Scan for the cell matching the given text and deliver its (x, y) coordinate at center. 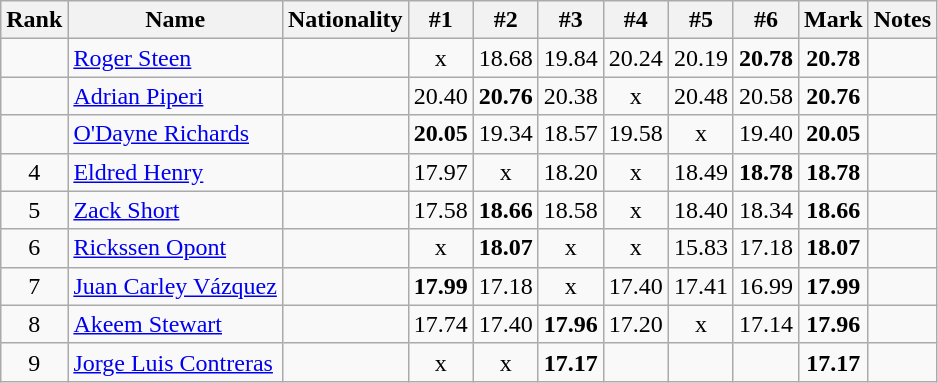
Zack Short (176, 210)
#6 (766, 20)
18.49 (700, 172)
19.84 (570, 58)
18.57 (570, 134)
17.74 (440, 324)
Notes (902, 20)
Eldred Henry (176, 172)
Akeem Stewart (176, 324)
17.41 (700, 286)
9 (34, 362)
18.20 (570, 172)
6 (34, 248)
#3 (570, 20)
18.58 (570, 210)
20.19 (700, 58)
19.40 (766, 134)
Mark (834, 20)
5 (34, 210)
#4 (636, 20)
16.99 (766, 286)
17.20 (636, 324)
18.68 (506, 58)
Adrian Piperi (176, 96)
20.58 (766, 96)
7 (34, 286)
20.24 (636, 58)
4 (34, 172)
Name (176, 20)
Rank (34, 20)
#5 (700, 20)
20.40 (440, 96)
18.34 (766, 210)
20.48 (700, 96)
8 (34, 324)
Nationality (345, 20)
Rickssen Opont (176, 248)
#2 (506, 20)
19.34 (506, 134)
Jorge Luis Contreras (176, 362)
Roger Steen (176, 58)
O'Dayne Richards (176, 134)
15.83 (700, 248)
#1 (440, 20)
19.58 (636, 134)
20.38 (570, 96)
18.40 (700, 210)
17.58 (440, 210)
17.14 (766, 324)
17.97 (440, 172)
Juan Carley Vázquez (176, 286)
